Scan for the cell matching the given text and deliver its [X, Y] coordinate at center. 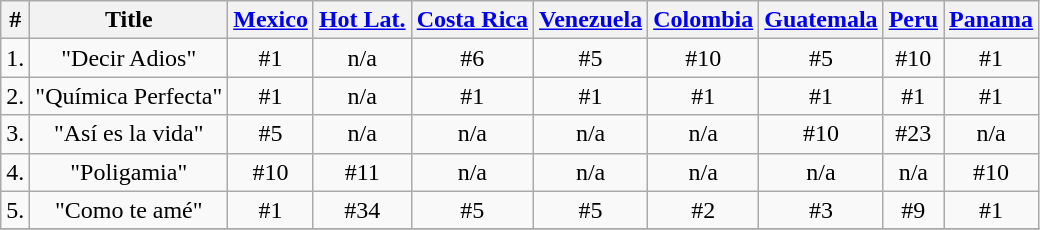
#9 [913, 210]
# [16, 20]
"Así es la vida" [129, 134]
Guatemala [821, 20]
"Como te amé" [129, 210]
"Química Perfecta" [129, 96]
Peru [913, 20]
Panama [992, 20]
5. [16, 210]
#2 [704, 210]
"Decir Adios" [129, 58]
2. [16, 96]
Hot Lat. [362, 20]
Costa Rica [472, 20]
4. [16, 172]
#34 [362, 210]
Colombia [704, 20]
3. [16, 134]
#11 [362, 172]
1. [16, 58]
Venezuela [591, 20]
"Poligamia" [129, 172]
Mexico [271, 20]
#6 [472, 58]
Title [129, 20]
#3 [821, 210]
#23 [913, 134]
